Identify which cell holds the provided text, then report its [x, y] central coordinate. 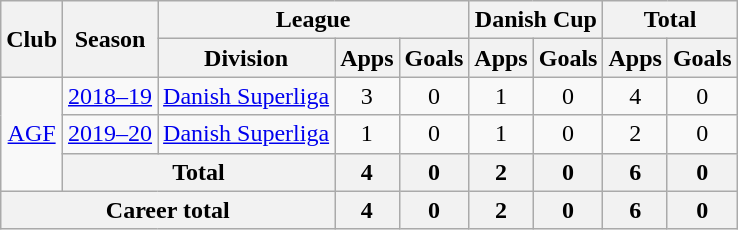
League [314, 20]
AGF [32, 134]
Season [110, 39]
Danish Cup [536, 20]
2019–20 [110, 134]
Career total [168, 210]
Division [246, 58]
2018–19 [110, 96]
3 [367, 96]
Club [32, 39]
